Determine the [X, Y] coordinate at the center of the cell enclosing the given text.  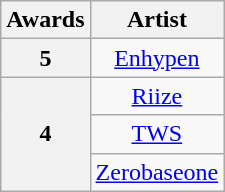
5 [46, 58]
4 [46, 134]
TWS [157, 134]
Zerobaseone [157, 172]
Riize [157, 96]
Awards [46, 20]
Artist [157, 20]
Enhypen [157, 58]
